Output the [X, Y] coordinate of the center of the cell containing the given text.  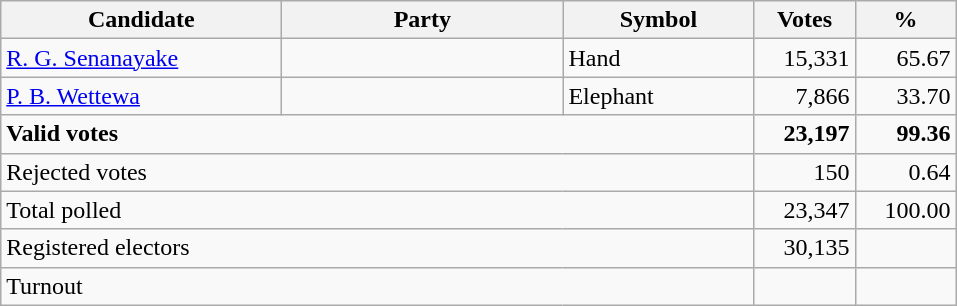
30,135 [804, 248]
23,347 [804, 210]
99.36 [906, 134]
Rejected votes [378, 172]
Turnout [378, 286]
Symbol [658, 20]
Hand [658, 58]
7,866 [804, 96]
65.67 [906, 58]
R. G. Senanayake [142, 58]
Valid votes [378, 134]
Votes [804, 20]
Elephant [658, 96]
0.64 [906, 172]
15,331 [804, 58]
Candidate [142, 20]
P. B. Wettewa [142, 96]
150 [804, 172]
23,197 [804, 134]
% [906, 20]
100.00 [906, 210]
Party [422, 20]
Total polled [378, 210]
Registered electors [378, 248]
33.70 [906, 96]
